Determine the [X, Y] coordinate at the center of the cell enclosing the given text.  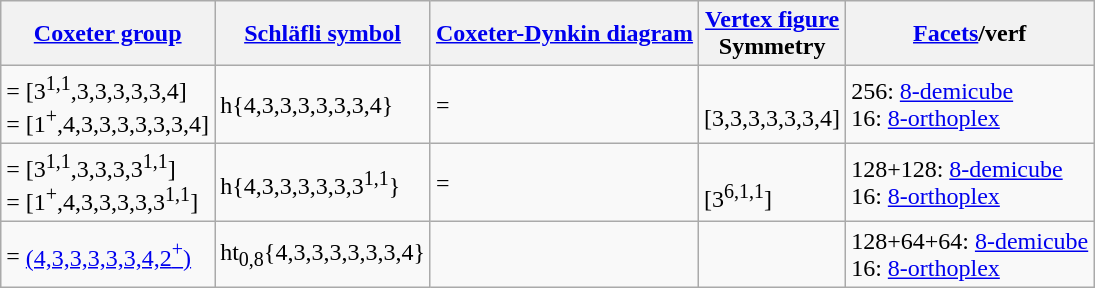
128+128: 8-demicube16: 8-orthoplex [970, 183]
Coxeter-Dynkin diagram [564, 34]
Coxeter group [108, 34]
256: 8-demicube16: 8-orthoplex [970, 105]
= [31,1,3,3,3,31,1]= [1+,4,3,3,3,3,31,1] [108, 183]
128+64+64: 8-demicube16: 8-orthoplex [970, 254]
ht0,8{4,3,3,3,3,3,3,4} [323, 254]
= (4,3,3,3,3,3,4,2+) [108, 254]
h{4,3,3,3,3,3,31,1} [323, 183]
Schläfli symbol [323, 34]
Facets/verf [970, 34]
h{4,3,3,3,3,3,3,4} [323, 105]
[36,1,1] [772, 183]
[3,3,3,3,3,3,4] [772, 105]
Vertex figureSymmetry [772, 34]
= [31,1,3,3,3,3,3,4]= [1+,4,3,3,3,3,3,3,4] [108, 105]
